Detect which cell encompasses the target text, then output its (X, Y) center coordinate. 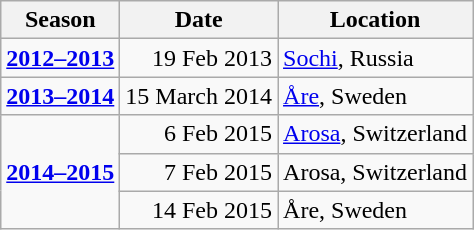
15 March 2014 (199, 96)
Season (60, 20)
2013–2014 (60, 96)
2014–2015 (60, 172)
Location (376, 20)
Date (199, 20)
2012–2013 (60, 58)
14 Feb 2015 (199, 210)
Sochi, Russia (376, 58)
19 Feb 2013 (199, 58)
7 Feb 2015 (199, 172)
6 Feb 2015 (199, 134)
